Find where the given text appears and provide that cell's center as (X, Y) coordinate. 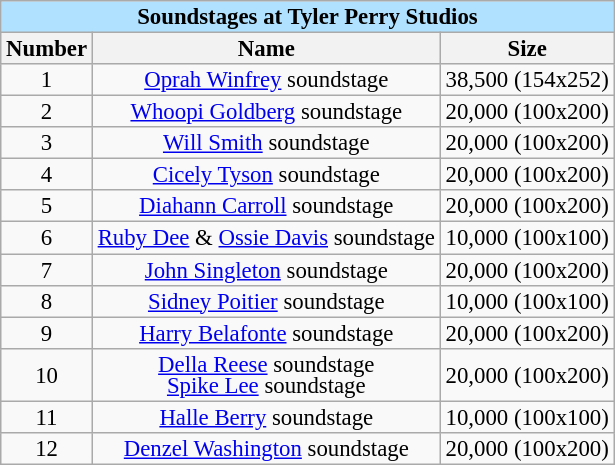
5 (47, 206)
Number (47, 49)
Name (266, 49)
Harry Belafonte soundstage (266, 333)
4 (47, 175)
Halle Berry soundstage (266, 417)
Size (527, 49)
1 (47, 80)
7 (47, 270)
John Singleton soundstage (266, 270)
Sidney Poitier soundstage (266, 301)
9 (47, 333)
11 (47, 417)
2 (47, 112)
Soundstages at Tyler Perry Studios (308, 17)
3 (47, 143)
38,500 (154x252) (527, 80)
Cicely Tyson soundstage (266, 175)
Diahann Carroll soundstage (266, 206)
6 (47, 238)
Whoopi Goldberg soundstage (266, 112)
Denzel Washington soundstage (266, 449)
Oprah Winfrey soundstage (266, 80)
10 (47, 374)
Ruby Dee & Ossie Davis soundstage (266, 238)
Will Smith soundstage (266, 143)
12 (47, 449)
8 (47, 301)
Della Reese soundstage Spike Lee soundstage (266, 374)
